Provide the [x, y] coordinate of the cell's center where the given text is located.  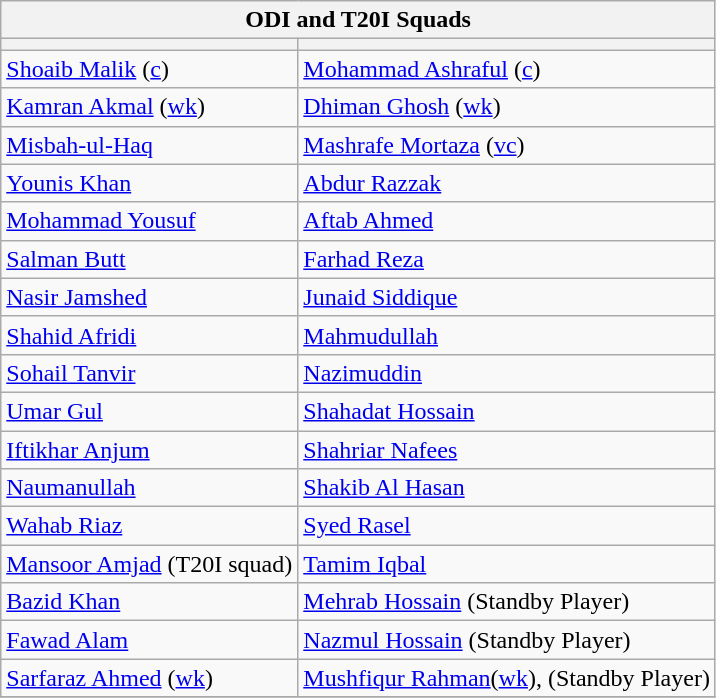
Shahadat Hossain [507, 411]
Wahab Riaz [150, 526]
Fawad Alam [150, 640]
Sarfaraz Ahmed (wk) [150, 678]
Mohammad Ashraful (c) [507, 69]
Shahriar Nafees [507, 449]
ODI and T20I Squads [358, 20]
Nazimuddin [507, 373]
Mansoor Amjad (T20I squad) [150, 564]
Shakib Al Hasan [507, 488]
Junaid Siddique [507, 297]
Mehrab Hossain (Standby Player) [507, 602]
Tamim Iqbal [507, 564]
Younis Khan [150, 183]
Mushfiqur Rahman(wk), (Standby Player) [507, 678]
Mashrafe Mortaza (vc) [507, 145]
Nazmul Hossain (Standby Player) [507, 640]
Mohammad Yousuf [150, 221]
Umar Gul [150, 411]
Aftab Ahmed [507, 221]
Shahid Afridi [150, 335]
Bazid Khan [150, 602]
Misbah-ul-Haq [150, 145]
Farhad Reza [507, 259]
Sohail Tanvir [150, 373]
Shoaib Malik (c) [150, 69]
Abdur Razzak [507, 183]
Iftikhar Anjum [150, 449]
Nasir Jamshed [150, 297]
Kamran Akmal (wk) [150, 107]
Naumanullah [150, 488]
Syed Rasel [507, 526]
Salman Butt [150, 259]
Mahmudullah [507, 335]
Dhiman Ghosh (wk) [507, 107]
